Determine the [X, Y] coordinate at the center of the cell enclosing the given text.  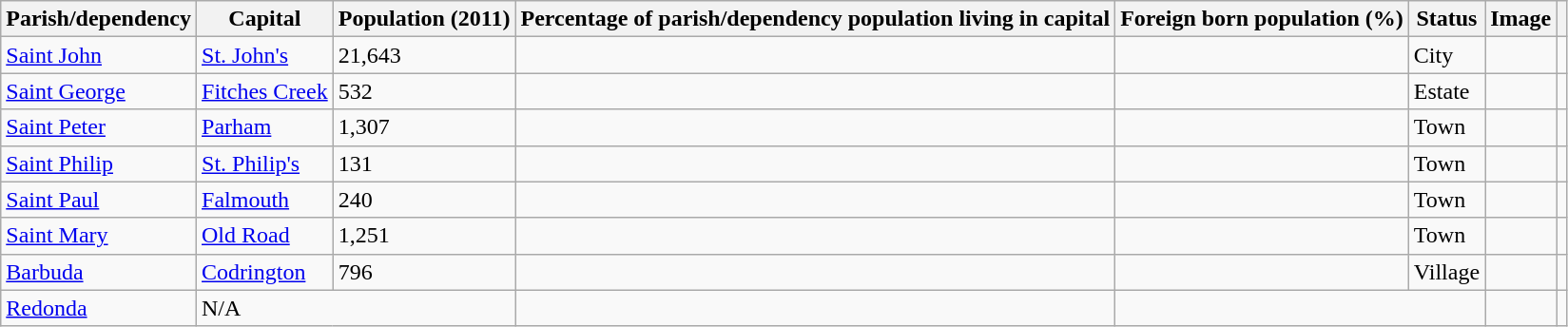
Capital [265, 19]
796 [424, 272]
1,307 [424, 127]
City [1446, 55]
Foreign born population (%) [1263, 19]
Fitches Creek [265, 91]
Saint Peter [99, 127]
Status [1446, 19]
Estate [1446, 91]
21,643 [424, 55]
Saint Mary [99, 236]
Village [1446, 272]
532 [424, 91]
240 [424, 200]
Saint George [99, 91]
Codrington [265, 272]
Image [1521, 19]
131 [424, 163]
Parish/dependency [99, 19]
N/A [356, 308]
Population (2011) [424, 19]
Saint Philip [99, 163]
St. John's [265, 55]
St. Philip's [265, 163]
Falmouth [265, 200]
Old Road [265, 236]
Saint Paul [99, 200]
1,251 [424, 236]
Redonda [99, 308]
Barbuda [99, 272]
Parham [265, 127]
Percentage of parish/dependency population living in capital [816, 19]
Saint John [99, 55]
